Determine the (X, Y) coordinate at the center of the cell enclosing the given text.  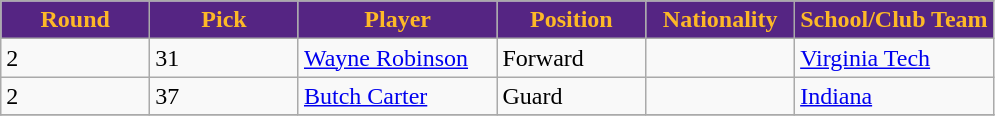
Indiana (894, 96)
Wayne Robinson (397, 58)
Player (397, 20)
Butch Carter (397, 96)
Virginia Tech (894, 58)
Pick (224, 20)
School/Club Team (894, 20)
Position (572, 20)
37 (224, 96)
Round (76, 20)
31 (224, 58)
Forward (572, 58)
Guard (572, 96)
Nationality (720, 20)
